Identify which cell holds the provided text, then report its (X, Y) central coordinate. 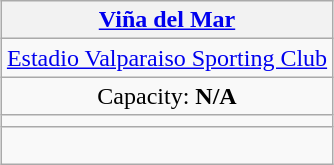
Estadio Valparaiso Sporting Club (166, 58)
Capacity: N/A (166, 96)
Viña del Mar (166, 20)
